Scan for the cell matching the given text and deliver its [X, Y] coordinate at center. 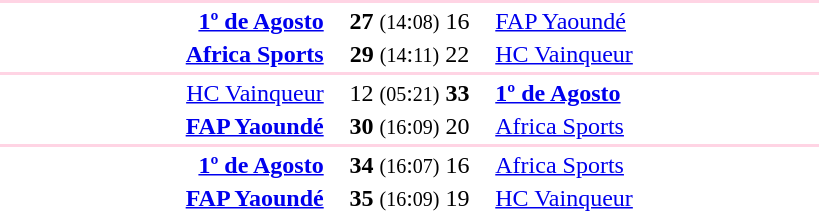
34 (16:07) 16 [410, 165]
30 (16:09) 20 [410, 126]
29 (14:11) 22 [410, 54]
27 (14:08) 16 [410, 21]
12 (05:21) 33 [410, 93]
